Locate the cell with the specified text and output its (x, y) center coordinate. 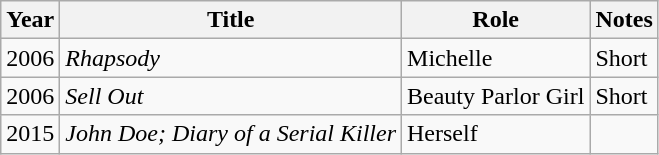
Sell Out (231, 96)
John Doe; Diary of a Serial Killer (231, 134)
2015 (30, 134)
Notes (624, 20)
Title (231, 20)
Rhapsody (231, 58)
Role (496, 20)
Michelle (496, 58)
Beauty Parlor Girl (496, 96)
Year (30, 20)
Herself (496, 134)
